Detect which cell encompasses the target text, then output its (X, Y) center coordinate. 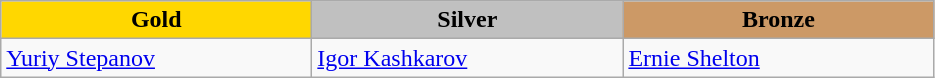
Yuriy Stepanov (156, 58)
Bronze (778, 20)
Igor Kashkarov (468, 58)
Silver (468, 20)
Ernie Shelton (778, 58)
Gold (156, 20)
